For the text-containing cell, return its midpoint in (x, y) coordinate format. 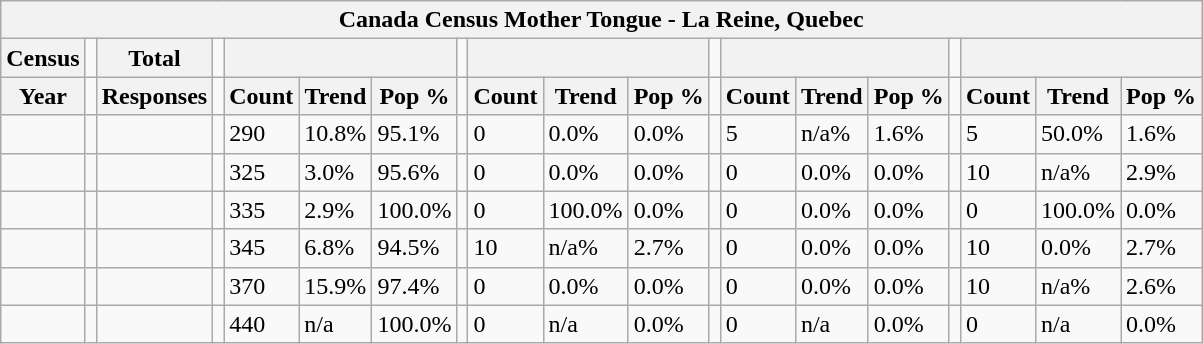
Year (43, 96)
Total (154, 58)
94.5% (414, 248)
95.1% (414, 134)
Census (43, 58)
2.6% (1160, 286)
325 (262, 172)
370 (262, 286)
10.8% (336, 134)
3.0% (336, 172)
290 (262, 134)
97.4% (414, 286)
345 (262, 248)
Responses (154, 96)
50.0% (1078, 134)
95.6% (414, 172)
Canada Census Mother Tongue - La Reine, Quebec (602, 20)
6.8% (336, 248)
15.9% (336, 286)
440 (262, 324)
335 (262, 210)
